Search for the cell housing the specified text and yield its [X, Y] center coordinate. 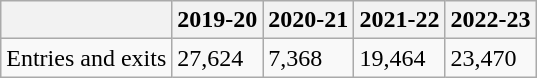
23,470 [490, 58]
2020-21 [308, 20]
2022-23 [490, 20]
Entries and exits [86, 58]
19,464 [400, 58]
27,624 [218, 58]
2021-22 [400, 20]
7,368 [308, 58]
2019-20 [218, 20]
